Scan for the cell matching the given text and deliver its (X, Y) coordinate at center. 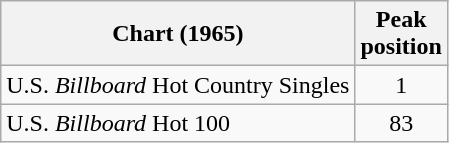
83 (401, 123)
Chart (1965) (178, 34)
U.S. Billboard Hot 100 (178, 123)
1 (401, 85)
U.S. Billboard Hot Country Singles (178, 85)
Peakposition (401, 34)
